Find where the given text appears and provide that cell's center as [X, Y] coordinate. 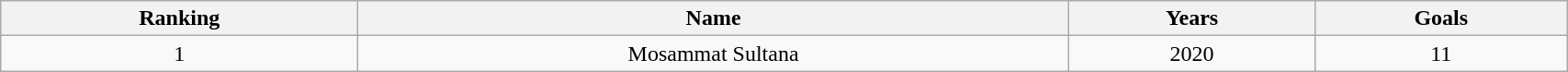
11 [1441, 54]
1 [180, 54]
Years [1191, 18]
Name [713, 18]
Mosammat Sultana [713, 54]
Ranking [180, 18]
Goals [1441, 18]
2020 [1191, 54]
